Determine the (x, y) coordinate at the center of the cell enclosing the given text.  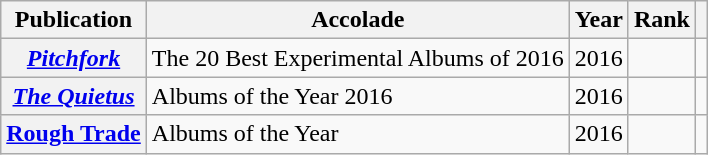
Year (598, 20)
Pitchfork (74, 58)
Publication (74, 20)
Rank (662, 20)
The Quietus (74, 96)
Accolade (358, 20)
Albums of the Year 2016 (358, 96)
Albums of the Year (358, 134)
The 20 Best Experimental Albums of 2016 (358, 58)
Rough Trade (74, 134)
